Identify which cell holds the provided text, then report its (x, y) central coordinate. 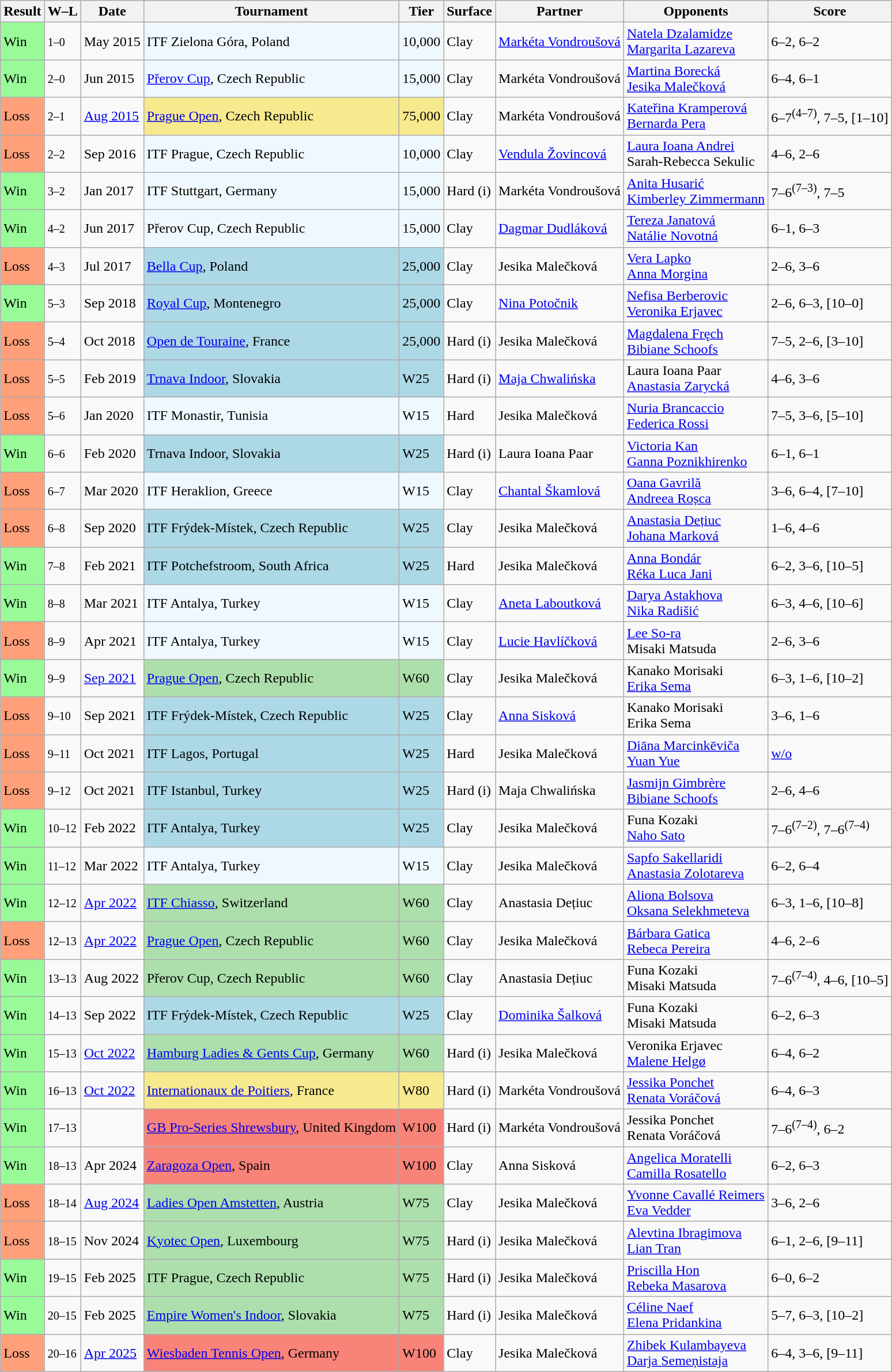
Anna Bondár Réka Luca Jani (696, 566)
Open de Touraine, France (271, 341)
ITF Potchefstroom, South Africa (271, 566)
Mar 2022 (112, 865)
20–16 (62, 1352)
ITF Lagos, Portugal (271, 753)
20–15 (62, 1316)
Natela Dzalamidze Margarita Lazareva (696, 41)
ITF Chiasso, Switzerland (271, 903)
Internationaux de Poitiers, France (271, 1091)
W80 (422, 1091)
Tournament (271, 12)
Priscilla Hon Rebeka Masarova (696, 1278)
Nov 2024 (112, 1241)
Sep 2020 (112, 529)
7–5, 2–6, [3–10] (830, 341)
4–2 (62, 228)
Apr 2025 (112, 1352)
3–6, 1–6 (830, 715)
9–11 (62, 753)
16–13 (62, 1091)
3–2 (62, 191)
Oct 2018 (112, 341)
Feb 2020 (112, 453)
Kyotec Open, Luxembourg (271, 1241)
Ladies Open Amstetten, Austria (271, 1203)
Apr 2024 (112, 1166)
5–3 (62, 303)
18–15 (62, 1241)
Bárbara Gatica Rebeca Pereira (696, 940)
6–3, 1–6, [10–2] (830, 679)
Victoria Kan Ganna Poznikhirenko (696, 453)
Mar 2021 (112, 604)
Royal Cup, Montenegro (271, 303)
2–6, 4–6 (830, 790)
12–13 (62, 940)
4–6, 3–6 (830, 378)
7–6(7–4), 6–2 (830, 1128)
11–12 (62, 865)
GB Pro-Series Shrewsbury, United Kingdom (271, 1128)
1–0 (62, 41)
Jan 2017 (112, 191)
6–3, 4–6, [10–6] (830, 604)
Lee So-ra Misaki Matsuda (696, 640)
6–1, 6–3 (830, 228)
Hamburg Ladies & Gents Cup, Germany (271, 1053)
6–2, 6–2 (830, 41)
Jun 2015 (112, 78)
Dominika Šalková (560, 1015)
2–6, 6–3, [10–0] (830, 303)
12–12 (62, 903)
Tereza Janatová Natálie Novotná (696, 228)
Anita Husarić Kimberley Zimmermann (696, 191)
Nefisa Berberovic Veronika Erjavec (696, 303)
Wiesbaden Tennis Open, Germany (271, 1352)
3–6, 6–4, [7–10] (830, 491)
Jasmijn Gimbrère Bibiane Schoofs (696, 790)
6–4, 6–3 (830, 1091)
2–0 (62, 78)
Magdalena Fręch Bibiane Schoofs (696, 341)
Angelica Moratelli Camilla Rosatello (696, 1166)
Kateřina Kramperová Bernarda Pera (696, 116)
Surface (470, 12)
2–1 (62, 116)
Sep 2022 (112, 1015)
W–L (62, 12)
Opponents (696, 12)
13–13 (62, 978)
8–9 (62, 640)
Lucie Havlíčková (560, 640)
1–6, 4–6 (830, 529)
14–13 (62, 1015)
18–13 (62, 1166)
5–6 (62, 416)
Feb 2022 (112, 828)
Jul 2017 (112, 266)
75,000 (422, 116)
Aug 2015 (112, 116)
7–8 (62, 566)
10–12 (62, 828)
Jan 2020 (112, 416)
Darya Astakhova Nika Radišić (696, 604)
ITF Zielona Góra, Poland (271, 41)
6–0, 6–2 (830, 1278)
17–13 (62, 1128)
Chantal Škamlová (560, 491)
Score (830, 12)
6–3, 1–6, [10–8] (830, 903)
Funa Kozaki Naho Sato (696, 828)
Tier (422, 12)
9–9 (62, 679)
Mar 2020 (112, 491)
Jun 2017 (112, 228)
Feb 2021 (112, 566)
Dagmar Dudláková (560, 228)
Alevtina Ibragimova Lian Tran (696, 1241)
ITF Heraklion, Greece (271, 491)
6–4, 6–2 (830, 1053)
5–4 (62, 341)
18–14 (62, 1203)
6–4, 6–1 (830, 78)
Aliona Bolsova Oksana Selekhmeteva (696, 903)
6–8 (62, 529)
Anastasia Dețiuc Johana Marková (696, 529)
Nina Potočnik (560, 303)
Sep 2018 (112, 303)
15–13 (62, 1053)
Vera Lapko Anna Morgina (696, 266)
Apr 2021 (112, 640)
Laura Ioana Andrei Sarah-Rebecca Sekulic (696, 153)
Feb 2019 (112, 378)
6–4, 3–6, [9–11] (830, 1352)
ITF Stuttgart, Germany (271, 191)
6–7 (62, 491)
2–2 (62, 153)
Yvonne Cavallé Reimers Eva Vedder (696, 1203)
Empire Women's Indoor, Slovakia (271, 1316)
Bella Cup, Poland (271, 266)
Result (22, 12)
6–2, 3–6, [10–5] (830, 566)
May 2015 (112, 41)
Oana Gavrilă Andreea Roșca (696, 491)
6–7(4–7), 7–5, [1–10] (830, 116)
w/o (830, 753)
ITF Monastir, Tunisia (271, 416)
Partner (560, 12)
Céline Naef Elena Pridankina (696, 1316)
7–6(7–3), 7–5 (830, 191)
6–1, 2–6, [9–11] (830, 1241)
Date (112, 12)
6–2, 6–4 (830, 865)
Aug 2022 (112, 978)
7–5, 3–6, [5–10] (830, 416)
9–10 (62, 715)
Aneta Laboutková (560, 604)
Veronika Erjavec Malene Helgø (696, 1053)
Diāna Marcinkēviča Yuan Yue (696, 753)
Zhibek Kulambayeva Darja Semeņistaja (696, 1352)
7–6(7–4), 4–6, [10–5] (830, 978)
Laura Ioana Paar Anastasia Zarycká (696, 378)
5–7, 6–3, [10–2] (830, 1316)
6–1, 6–1 (830, 453)
6–6 (62, 453)
5–5 (62, 378)
Laura Ioana Paar (560, 453)
9–12 (62, 790)
7–6(7–2), 7–6(7–4) (830, 828)
Martina Borecká Jesika Malečková (696, 78)
Sep 2016 (112, 153)
ITF Istanbul, Turkey (271, 790)
Zaragoza Open, Spain (271, 1166)
8–8 (62, 604)
Vendula Žovincová (560, 153)
4–3 (62, 266)
19–15 (62, 1278)
Aug 2024 (112, 1203)
Sapfo Sakellaridi Anastasia Zolotareva (696, 865)
3–6, 2–6 (830, 1203)
Nuria Brancaccio Federica Rossi (696, 416)
